Identify which cell holds the provided text, then report its (X, Y) central coordinate. 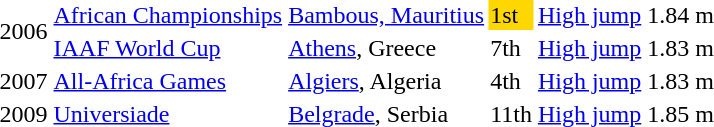
IAAF World Cup (168, 48)
Bambous, Mauritius (386, 15)
African Championships (168, 15)
Algiers, Algeria (386, 81)
4th (512, 81)
7th (512, 48)
Athens, Greece (386, 48)
All-Africa Games (168, 81)
1st (512, 15)
